Extract the [x, y] coordinate from the center of the cell holding the provided text.  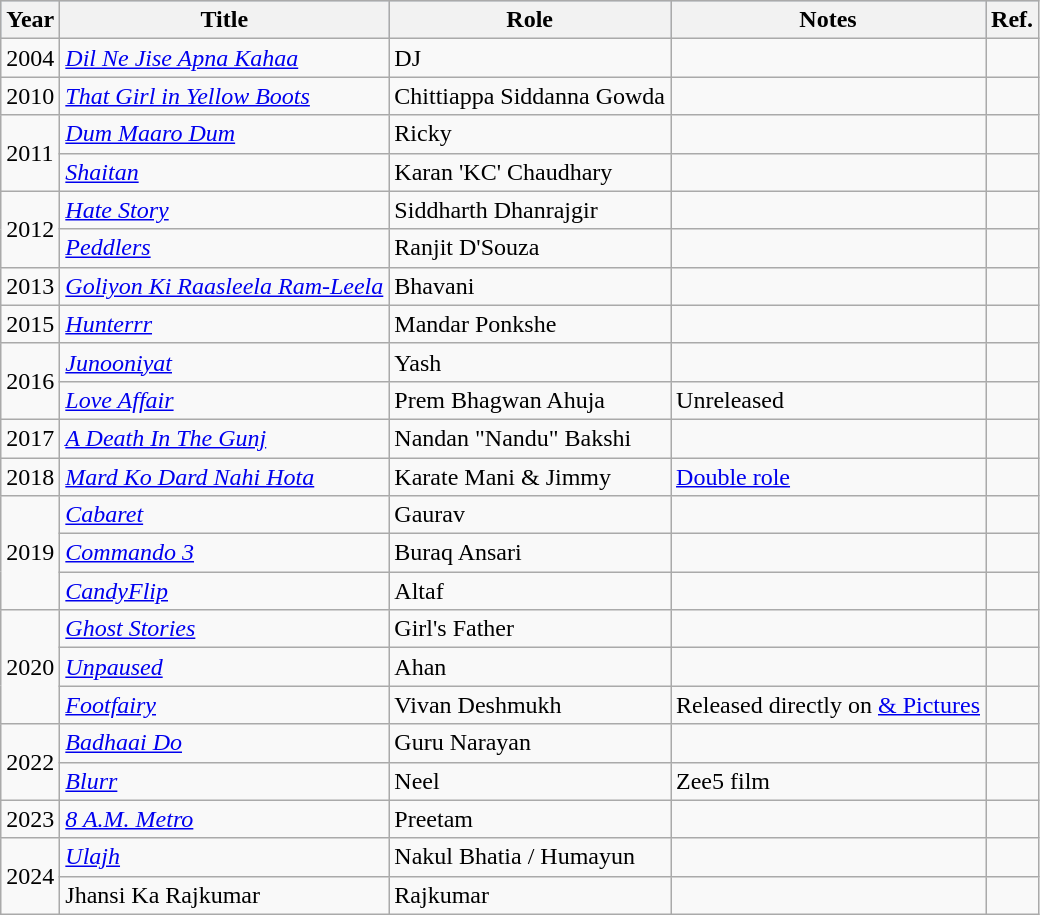
2012 [30, 229]
2011 [30, 153]
2016 [30, 381]
CandyFlip [224, 591]
Double role [828, 477]
Bhavani [530, 286]
Commando 3 [224, 553]
2024 [30, 876]
Mard Ko Dard Nahi Hota [224, 477]
Ricky [530, 134]
Buraq Ansari [530, 553]
Shaitan [224, 172]
2013 [30, 286]
Dum Maaro Dum [224, 134]
Role [530, 20]
Guru Narayan [530, 743]
Year [30, 20]
Blurr [224, 781]
Junooniyat [224, 362]
2004 [30, 58]
Jhansi Ka Rajkumar [224, 895]
8 A.M. Metro [224, 819]
2022 [30, 762]
Released directly on & Pictures [828, 705]
Notes [828, 20]
A Death In The Gunj [224, 438]
Love Affair [224, 400]
Vivan Deshmukh [530, 705]
Badhaai Do [224, 743]
Unpaused [224, 667]
Nakul Bhatia / Humayun [530, 857]
Neel [530, 781]
2020 [30, 667]
Chittiappa Siddanna Gowda [530, 96]
Prem Bhagwan Ahuja [530, 400]
Ulajh [224, 857]
Karate Mani & Jimmy [530, 477]
Siddharth Dhanrajgir [530, 210]
Hunterrr [224, 324]
Title [224, 20]
2019 [30, 553]
Ref. [1012, 20]
2015 [30, 324]
2017 [30, 438]
2010 [30, 96]
Ghost Stories [224, 629]
Girl's Father [530, 629]
Zee5 film [828, 781]
Yash [530, 362]
Karan 'KC' Chaudhary [530, 172]
2018 [30, 477]
That Girl in Yellow Boots [224, 96]
Nandan "Nandu" Bakshi [530, 438]
Cabaret [224, 515]
Mandar Ponkshe [530, 324]
DJ [530, 58]
Peddlers [224, 248]
Preetam [530, 819]
Ahan [530, 667]
Hate Story [224, 210]
Altaf [530, 591]
Unreleased [828, 400]
Footfairy [224, 705]
Ranjit D'Souza [530, 248]
Rajkumar [530, 895]
Goliyon Ki Raasleela Ram-Leela [224, 286]
2023 [30, 819]
Gaurav [530, 515]
Dil Ne Jise Apna Kahaa [224, 58]
